Return [X, Y] of the center of cell containing provided text 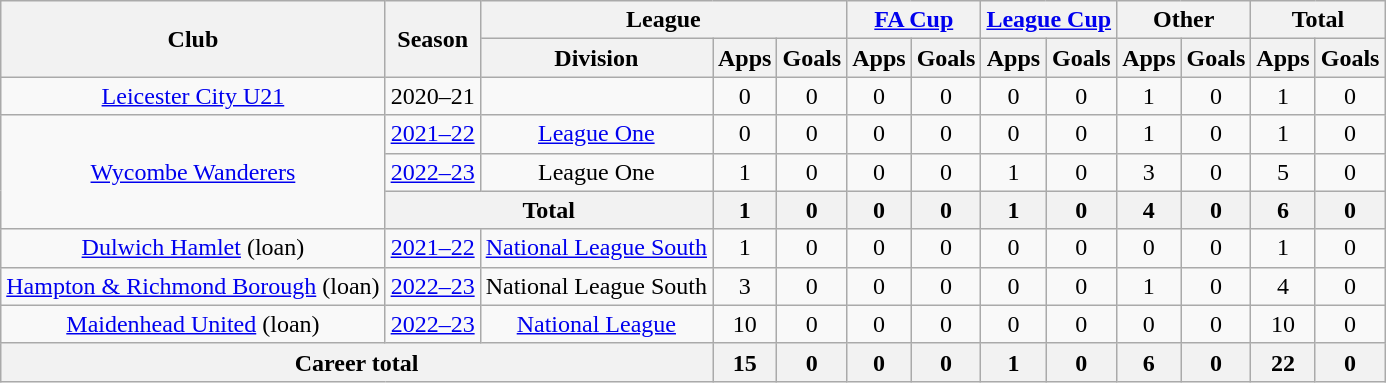
Leicester City U21 [193, 96]
15 [744, 362]
Season [432, 39]
Wycombe Wanderers [193, 172]
League Cup [1049, 20]
Career total [357, 362]
5 [1283, 172]
League [664, 20]
Dulwich Hamlet (loan) [193, 248]
Maidenhead United (loan) [193, 324]
Hampton & Richmond Borough (loan) [193, 286]
Club [193, 39]
2020–21 [432, 96]
22 [1283, 362]
FA Cup [914, 20]
Other [1184, 20]
Division [596, 58]
National League [596, 324]
